Locate the cell with the specified text and output its (x, y) center coordinate. 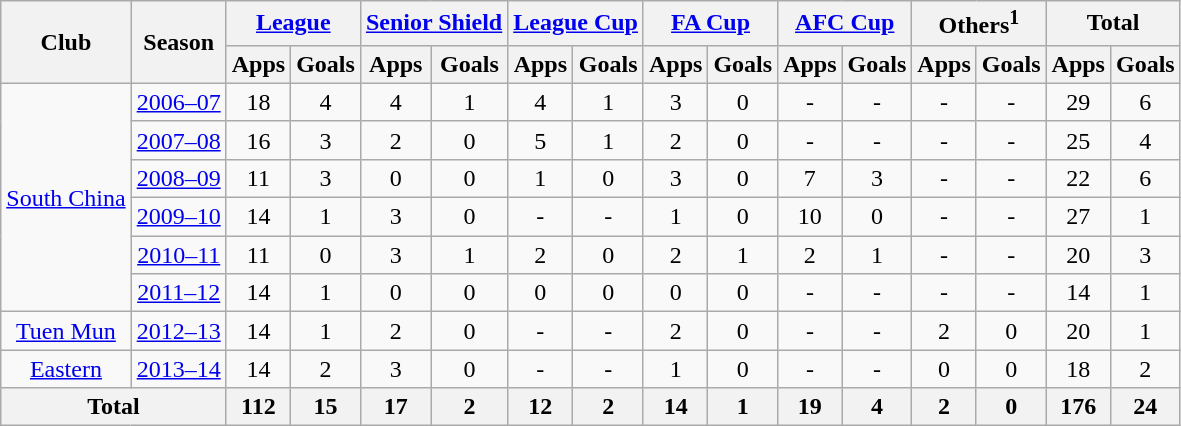
27 (1078, 217)
22 (1078, 178)
2006–07 (178, 102)
Club (66, 42)
10 (810, 217)
AFC Cup (845, 24)
5 (540, 140)
South China (66, 197)
Senior Shield (434, 24)
29 (1078, 102)
7 (810, 178)
Tuen Mun (66, 331)
2010–11 (178, 255)
15 (326, 407)
25 (1078, 140)
2011–12 (178, 293)
League Cup (576, 24)
2007–08 (178, 140)
League (293, 24)
112 (258, 407)
24 (1145, 407)
Eastern (66, 369)
2008–09 (178, 178)
Others1 (979, 24)
16 (258, 140)
FA Cup (710, 24)
19 (810, 407)
176 (1078, 407)
17 (396, 407)
12 (540, 407)
2012–13 (178, 331)
Season (178, 42)
2009–10 (178, 217)
2013–14 (178, 369)
